Return (X, Y) of the center of cell containing provided text 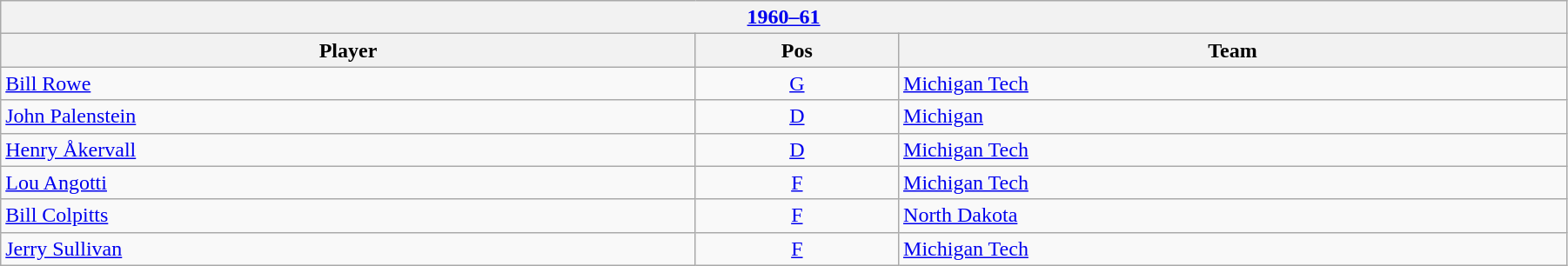
G (797, 83)
Player (348, 50)
1960–61 (784, 17)
Lou Angotti (348, 183)
Bill Colpitts (348, 216)
John Palenstein (348, 116)
North Dakota (1233, 216)
Team (1233, 50)
Jerry Sullivan (348, 249)
Pos (797, 50)
Michigan (1233, 116)
Henry Åkervall (348, 150)
Bill Rowe (348, 83)
